Extract the [X, Y] coordinate from the center of the cell holding the provided text.  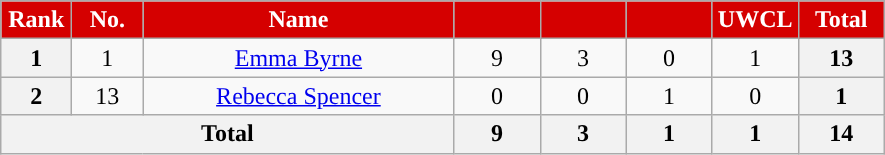
2 [36, 96]
14 [841, 134]
Rank [36, 20]
Name [298, 20]
Rebecca Spencer [298, 96]
UWCL [755, 20]
No. [108, 20]
Emma Byrne [298, 58]
